Output the (X, Y) coordinate of the center of the cell containing the given text.  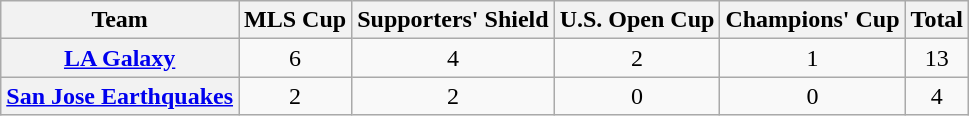
Supporters' Shield (453, 20)
MLS Cup (296, 20)
Team (120, 20)
U.S. Open Cup (637, 20)
Champions' Cup (812, 20)
6 (296, 58)
San Jose Earthquakes (120, 96)
13 (937, 58)
LA Galaxy (120, 58)
1 (812, 58)
Total (937, 20)
